Capture the cell that displays the provided text and extract its [x, y] central coordinate. 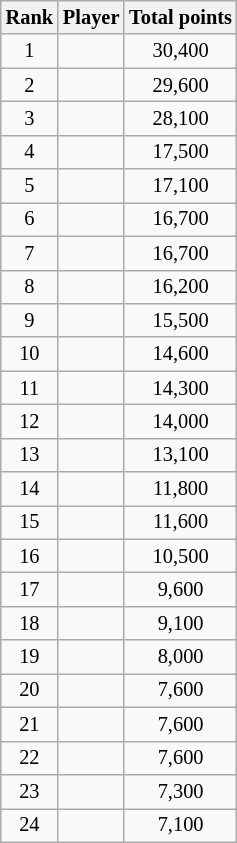
13,100 [180, 455]
17,100 [180, 186]
2 [30, 85]
14,600 [180, 354]
20 [30, 690]
18 [30, 623]
14,000 [180, 421]
16 [30, 556]
9,600 [180, 589]
7,100 [180, 825]
14,300 [180, 388]
9,100 [180, 623]
24 [30, 825]
9 [30, 320]
1 [30, 51]
7,300 [180, 791]
17,500 [180, 152]
Total points [180, 17]
23 [30, 791]
11 [30, 388]
Rank [30, 17]
21 [30, 724]
8,000 [180, 657]
10,500 [180, 556]
14 [30, 489]
6 [30, 219]
30,400 [180, 51]
11,600 [180, 522]
22 [30, 758]
3 [30, 118]
17 [30, 589]
Player [91, 17]
11,800 [180, 489]
19 [30, 657]
4 [30, 152]
28,100 [180, 118]
29,600 [180, 85]
16,200 [180, 287]
5 [30, 186]
10 [30, 354]
8 [30, 287]
15 [30, 522]
15,500 [180, 320]
7 [30, 253]
13 [30, 455]
12 [30, 421]
